Detect which cell encompasses the target text, then output its [X, Y] center coordinate. 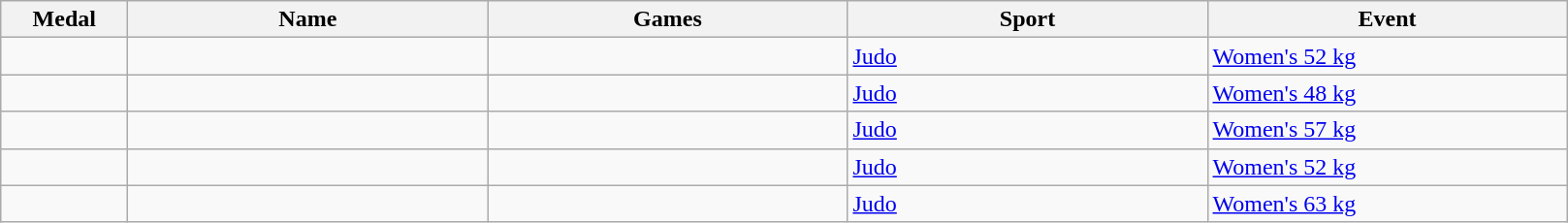
Women's 57 kg [1387, 130]
Women's 63 kg [1387, 204]
Event [1387, 19]
Medal [64, 19]
Name [308, 19]
Sport [1028, 19]
Women's 48 kg [1387, 93]
Games [667, 19]
